Provide the (x, y) coordinate of the cell's center where the given text is located.  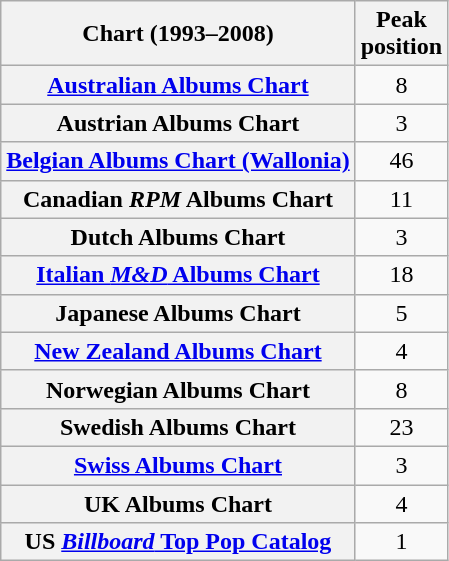
Canadian RPM Albums Chart (178, 199)
New Zealand Albums Chart (178, 351)
Australian Albums Chart (178, 85)
18 (401, 275)
23 (401, 427)
1 (401, 542)
Dutch Albums Chart (178, 237)
Italian M&D Albums Chart (178, 275)
Norwegian Albums Chart (178, 389)
UK Albums Chart (178, 503)
Peakposition (401, 34)
46 (401, 161)
Belgian Albums Chart (Wallonia) (178, 161)
Japanese Albums Chart (178, 313)
Swedish Albums Chart (178, 427)
Austrian Albums Chart (178, 123)
Swiss Albums Chart (178, 465)
Chart (1993–2008) (178, 34)
11 (401, 199)
5 (401, 313)
US Billboard Top Pop Catalog (178, 542)
